Output the (x, y) coordinate of the center of the cell containing the given text.  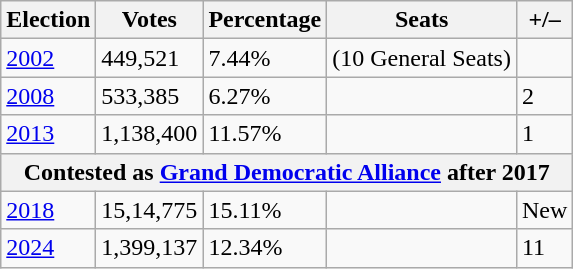
2013 (48, 134)
449,521 (150, 58)
15,14,775 (150, 210)
2 (544, 96)
11.57% (265, 134)
Contested as Grand Democratic Alliance after 2017 (287, 172)
1,399,137 (150, 248)
New (544, 210)
1,138,400 (150, 134)
Votes (150, 20)
1 (544, 134)
533,385 (150, 96)
2018 (48, 210)
2002 (48, 58)
15.11% (265, 210)
12.34% (265, 248)
Election (48, 20)
11 (544, 248)
2024 (48, 248)
Percentage (265, 20)
+/– (544, 20)
6.27% (265, 96)
Seats (422, 20)
7.44% (265, 58)
(10 General Seats) (422, 58)
2008 (48, 96)
